Provide the [X, Y] coordinate of the cell's center where the given text is located.  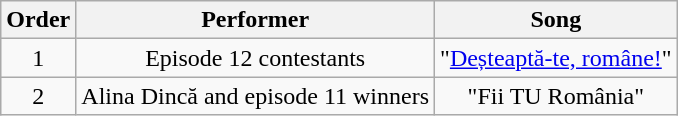
Alina Dincă and episode 11 winners [256, 96]
Episode 12 contestants [256, 58]
1 [38, 58]
Order [38, 20]
2 [38, 96]
Performer [256, 20]
"Deșteaptă-te, române!" [556, 58]
Song [556, 20]
"Fii TU România" [556, 96]
